Detect which cell encompasses the target text, then output its (x, y) center coordinate. 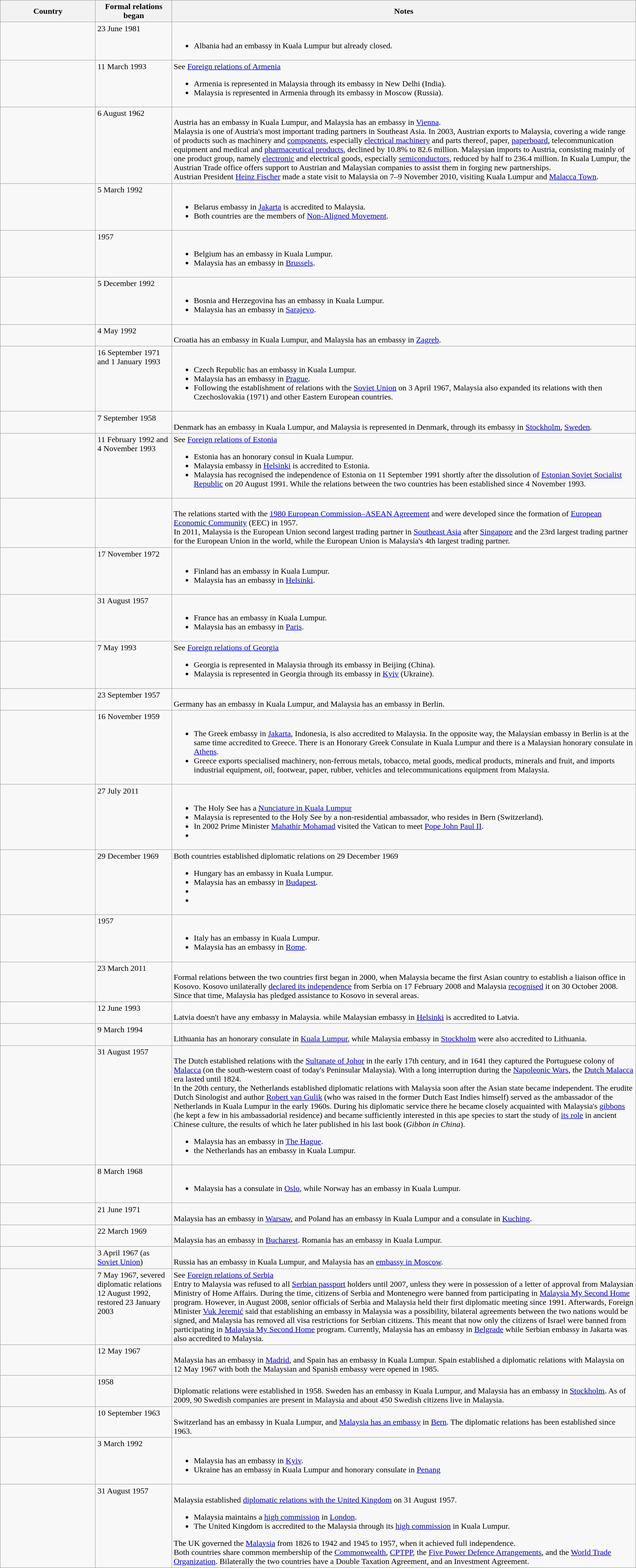
3 March 1992 (134, 1461)
22 March 1969 (134, 1235)
Malaysia has an embassy in Bucharest. Romania has an embassy in Kuala Lumpur. (404, 1235)
29 December 1969 (134, 882)
Finland has an embassy in Kuala Lumpur.Malaysia has an embassy in Helsinki. (404, 571)
11 February 1992 and 4 November 1993 (134, 466)
1958 (134, 1391)
11 March 1993 (134, 84)
10 September 1963 (134, 1422)
12 May 1967 (134, 1360)
23 September 1957 (134, 700)
7 May 1967, severed diplomatic relations 12 August 1992, restored 23 January 2003 (134, 1306)
Germany has an embassy in Kuala Lumpur, and Malaysia has an embassy in Berlin. (404, 700)
8 March 1968 (134, 1184)
Denmark has an embassy in Kuala Lumpur, and Malaysia is represented in Denmark, through its embassy in Stockholm, Sweden. (404, 422)
6 August 1962 (134, 145)
16 September 1971 and 1 January 1993 (134, 379)
Switzerland has an embassy in Kuala Lumpur, and Malaysia has an embassy in Bern. The diplomatic relations has been established since 1963. (404, 1422)
9 March 1994 (134, 1035)
5 December 1992 (134, 301)
5 March 1992 (134, 207)
Latvia doesn't have any embassy in Malaysia. while Malaysian embassy in Helsinki is accredited to Latvia. (404, 1012)
Formal relations began (134, 11)
23 June 1981 (134, 41)
Country (48, 11)
Belarus embassy in Jakarta is accredited to Malaysia.Both countries are the members of Non-Aligned Movement. (404, 207)
Belgium has an embassy in Kuala Lumpur.Malaysia has an embassy in Brussels. (404, 254)
Malaysia has a consulate in Oslo, while Norway has an embassy in Kuala Lumpur. (404, 1184)
7 September 1958 (134, 422)
16 November 1959 (134, 747)
Lithuania has an honorary consulate in Kuala Lumpur, while Malaysia embassy in Stockholm were also accredited to Lithuania. (404, 1035)
Italy has an embassy in Kuala Lumpur.Malaysia has an embassy in Rome. (404, 938)
Malaysia has an embassy in Kyiv.Ukraine has an embassy in Kuala Lumpur and honorary consulate in Penang (404, 1461)
12 June 1993 (134, 1012)
17 November 1972 (134, 571)
Albania had an embassy in Kuala Lumpur but already closed. (404, 41)
Both countries established diplomatic relations on 29 December 1969Hungary has an embassy in Kuala Lumpur.Malaysia has an embassy in Budapest. (404, 882)
Russia has an embassy in Kuala Lumpur, and Malaysia has an embassy in Moscow. (404, 1257)
4 May 1992 (134, 335)
21 June 1971 (134, 1214)
3 April 1967 (as Soviet Union) (134, 1257)
7 May 1993 (134, 665)
Croatia has an embassy in Kuala Lumpur, and Malaysia has an embassy in Zagreb. (404, 335)
Notes (404, 11)
27 July 2011 (134, 817)
23 March 2011 (134, 982)
France has an embassy in Kuala Lumpur.Malaysia has an embassy in Paris. (404, 618)
Bosnia and Herzegovina has an embassy in Kuala Lumpur.Malaysia has an embassy in Sarajevo. (404, 301)
Malaysia has an embassy in Warsaw, and Poland has an embassy in Kuala Lumpur and a consulate in Kuching. (404, 1214)
